Search for the cell housing the specified text and yield its (x, y) center coordinate. 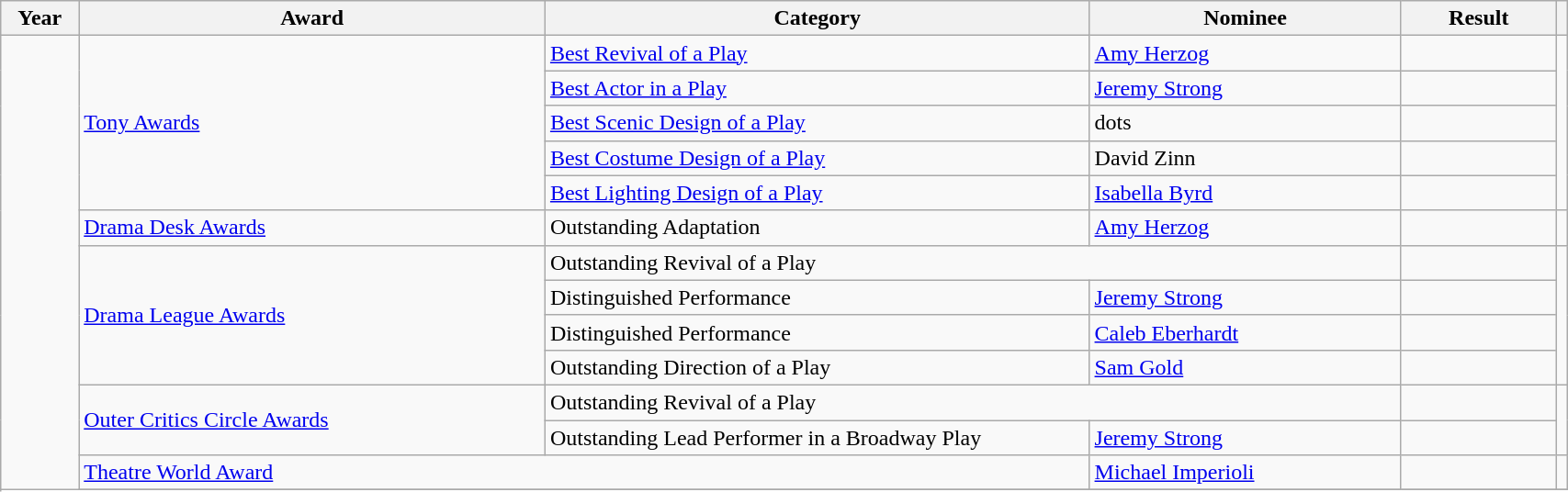
David Zinn (1246, 158)
Category (818, 18)
Outer Critics Circle Awards (312, 419)
Theatre World Award (584, 473)
Drama Desk Awards (312, 228)
Outstanding Adaptation (818, 228)
Best Revival of a Play (818, 53)
dots (1246, 123)
Drama League Awards (312, 315)
Result (1479, 18)
Tony Awards (312, 123)
Outstanding Direction of a Play (818, 367)
Outstanding Lead Performer in a Broadway Play (818, 438)
Best Actor in a Play (818, 88)
Michael Imperioli (1246, 473)
Caleb Eberhardt (1246, 332)
Year (40, 18)
Best Lighting Design of a Play (818, 193)
Nominee (1246, 18)
Isabella Byrd (1246, 193)
Award (312, 18)
Sam Gold (1246, 367)
Best Scenic Design of a Play (818, 123)
Best Costume Design of a Play (818, 158)
